For the text-containing cell, return its midpoint in [x, y] coordinate format. 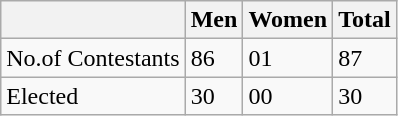
01 [288, 58]
87 [365, 58]
86 [214, 58]
Men [214, 20]
00 [288, 96]
Elected [93, 96]
Women [288, 20]
Total [365, 20]
No.of Contestants [93, 58]
